Pinpoint the cell where the given text exists, returning its (X, Y) midpoint coordinate. 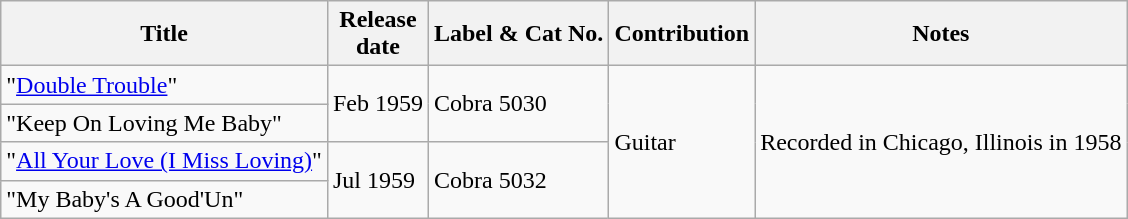
Guitar (682, 142)
Label & Cat No. (518, 34)
"My Baby's A Good'Un" (164, 199)
Contribution (682, 34)
"Keep On Loving Me Baby" (164, 123)
"All Your Love (I Miss Loving)" (164, 161)
Cobra 5032 (518, 180)
Releasedate (378, 34)
"Double Trouble" (164, 85)
Title (164, 34)
Cobra 5030 (518, 104)
Recorded in Chicago, Illinois in 1958 (941, 142)
Feb 1959 (378, 104)
Jul 1959 (378, 180)
Notes (941, 34)
